Find where the given text appears and provide that cell's center as (X, Y) coordinate. 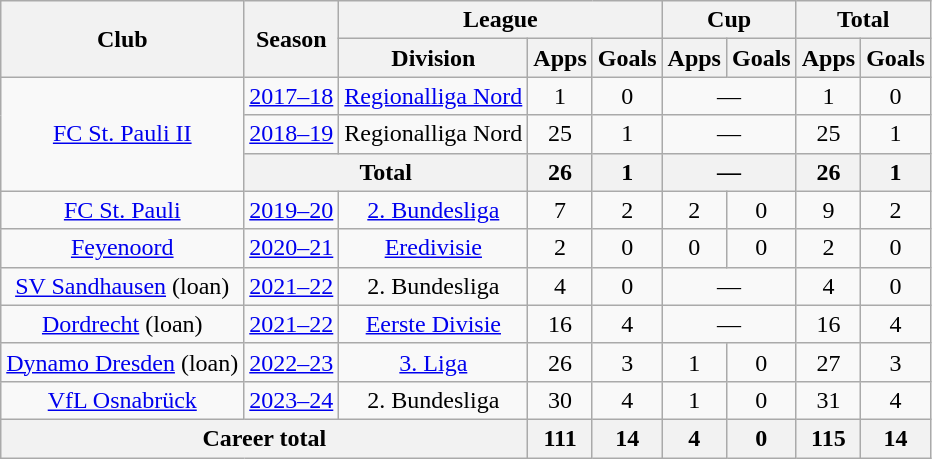
VfL Osnabrück (122, 400)
FC St. Pauli (122, 210)
2017–18 (292, 96)
115 (828, 438)
League (500, 20)
Dynamo Dresden (loan) (122, 362)
2018–19 (292, 134)
Feyenoord (122, 248)
Eredivisie (434, 248)
Eerste Divisie (434, 324)
9 (828, 210)
SV Sandhausen (loan) (122, 286)
30 (560, 400)
Season (292, 39)
Dordrecht (loan) (122, 324)
2019–20 (292, 210)
FC St. Pauli II (122, 134)
7 (560, 210)
2023–24 (292, 400)
27 (828, 362)
111 (560, 438)
2022–23 (292, 362)
31 (828, 400)
3. Liga (434, 362)
Cup (729, 20)
Club (122, 39)
Division (434, 58)
Career total (264, 438)
2020–21 (292, 248)
